Extract the (X, Y) coordinate from the center of the cell holding the provided text.  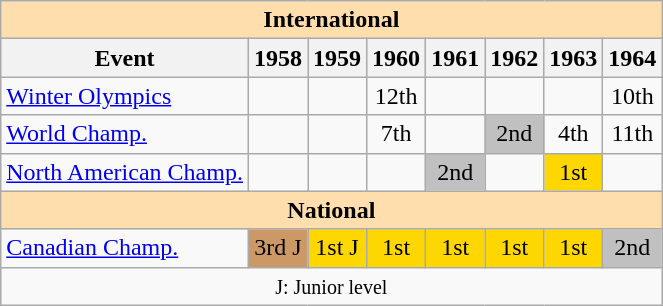
1959 (338, 58)
1st J (338, 248)
3rd J (278, 248)
7th (396, 134)
11th (632, 134)
1964 (632, 58)
10th (632, 96)
J: Junior level (332, 286)
12th (396, 96)
1960 (396, 58)
1958 (278, 58)
1962 (514, 58)
Winter Olympics (125, 96)
National (332, 210)
Canadian Champ. (125, 248)
4th (574, 134)
World Champ. (125, 134)
North American Champ. (125, 172)
International (332, 20)
1961 (456, 58)
1963 (574, 58)
Event (125, 58)
